Search for the cell housing the specified text and yield its [X, Y] center coordinate. 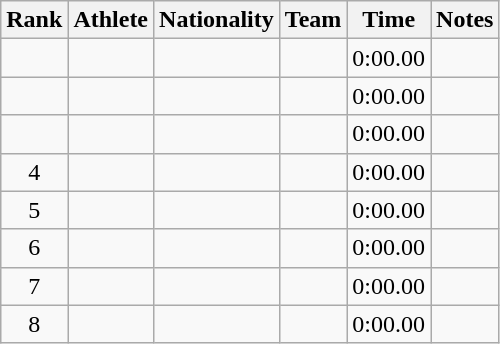
5 [34, 210]
7 [34, 286]
6 [34, 248]
Team [313, 20]
4 [34, 172]
Notes [465, 20]
Athlete [111, 20]
Time [389, 20]
Rank [34, 20]
Nationality [217, 20]
8 [34, 324]
